From the cell containing the given text, extract its center point as (X, Y) coordinate. 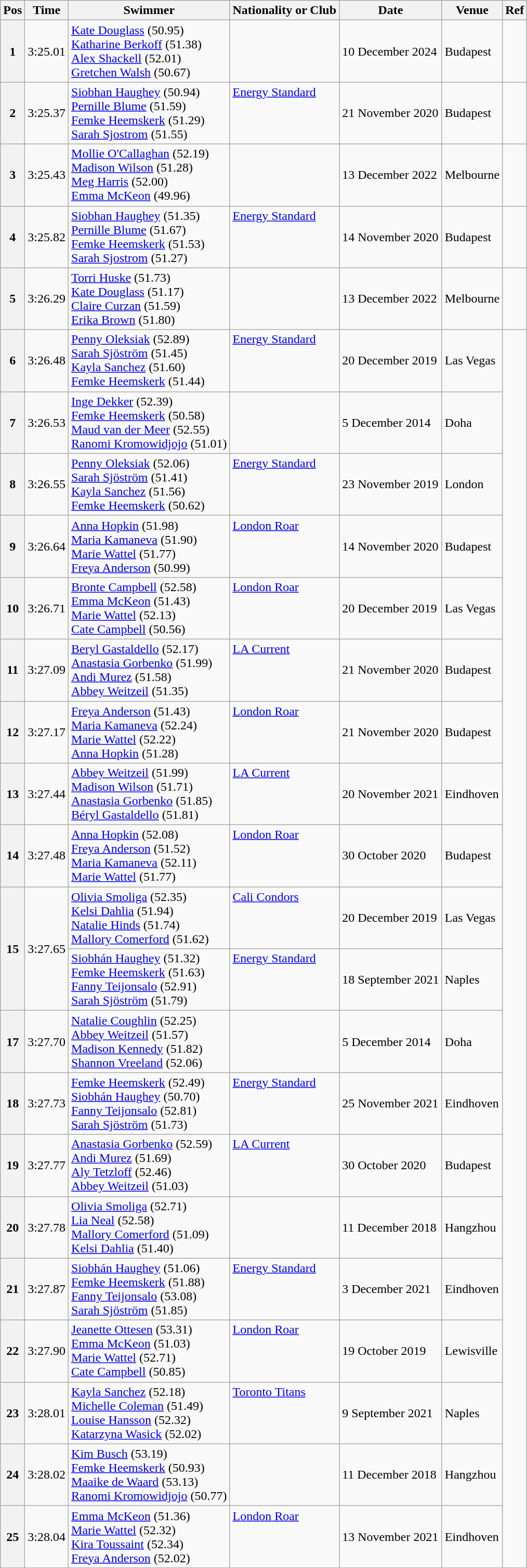
18 (12, 1103)
21 (12, 1289)
3:27.78 (47, 1227)
Beryl Gastaldello (52.17)Anastasia Gorbenko (51.99)Andi Murez (51.58)Abbey Weitzeil (51.35) (149, 670)
18 September 2021 (391, 979)
3:26.48 (47, 361)
Olivia Smoliga (52.71)Lia Neal (52.58)Mallory Comerford (51.09)Kelsi Dahlia (51.40) (149, 1227)
Kayla Sanchez (52.18)Michelle Coleman (51.49)Louise Hansson (52.32)Katarzyna Wasick (52.02) (149, 1413)
Siobhan Haughey (51.35)Pernille Blume (51.67)Femke Heemskerk (51.53)Sarah Sjostrom (51.27) (149, 237)
3:26.29 (47, 298)
3:28.02 (47, 1474)
17 (12, 1042)
Femke Heemskerk (52.49)Siobhán Haughey (50.70)Fanny Teijonsalo (52.81)Sarah Sjöström (51.73) (149, 1103)
Bronte Campbell (52.58)Emma McKeon (51.43)Marie Wattel (52.13)Cate Campbell (50.56) (149, 608)
3:25.37 (47, 113)
15 (12, 949)
3:27.48 (47, 856)
3 (12, 175)
8 (12, 485)
Emma McKeon (51.36)Marie Wattel (52.32)Kira Toussaint (52.34)Freya Anderson (52.02) (149, 1537)
Date (391, 10)
Siobhán Haughey (51.32)Femke Heemskerk (51.63)Fanny Teijonsalo (52.91)Sarah Sjöström (51.79) (149, 979)
3:27.90 (47, 1351)
Inge Dekker (52.39)Femke Heemskerk (50.58)Maud van der Meer (52.55)Ranomi Kromowidjojo (51.01) (149, 422)
Anastasia Gorbenko (52.59)Andi Murez (51.69)Aly Tetzloff (52.46)Abbey Weitzeil (51.03) (149, 1166)
Nationality or Club (285, 10)
3:25.43 (47, 175)
Time (47, 10)
10 (12, 608)
Siobhán Haughey (51.06)Femke Heemskerk (51.88)Fanny Teijonsalo (53.08)Sarah Sjöström (51.85) (149, 1289)
5 (12, 298)
Mollie O'Callaghan (52.19)Madison Wilson (51.28)Meg Harris (52.00)Emma McKeon (49.96) (149, 175)
14 (12, 856)
Swimmer (149, 10)
3:26.64 (47, 546)
3:27.09 (47, 670)
3:26.53 (47, 422)
Penny Oleksiak (52.06)Sarah Sjöström (51.41)Kayla Sanchez (51.56)Femke Heemskerk (50.62) (149, 485)
Venue (472, 10)
Abbey Weitzeil (51.99)Madison Wilson (51.71)Anastasia Gorbenko (51.85)Béryl Gastaldello (51.81) (149, 794)
2 (12, 113)
Lewisville (472, 1351)
9 September 2021 (391, 1413)
25 November 2021 (391, 1103)
Freya Anderson (51.43)Maria Kamaneva (52.24)Marie Wattel (52.22)Anna Hopkin (51.28) (149, 732)
3:27.77 (47, 1166)
25 (12, 1537)
Ref (515, 10)
13 (12, 794)
Jeanette Ottesen (53.31)Emma McKeon (51.03)Marie Wattel (52.71)Cate Campbell (50.85) (149, 1351)
3:27.65 (47, 949)
3:28.01 (47, 1413)
3:27.17 (47, 732)
19 (12, 1166)
12 (12, 732)
3 December 2021 (391, 1289)
3:27.70 (47, 1042)
Anna Hopkin (52.08)Freya Anderson (51.52)Maria Kamaneva (52.11)Marie Wattel (51.77) (149, 856)
20 November 2021 (391, 794)
20 (12, 1227)
Pos (12, 10)
11 (12, 670)
London (472, 485)
3:26.71 (47, 608)
Torri Huske (51.73)Kate Douglass (51.17)Claire Curzan (51.59)Erika Brown (51.80) (149, 298)
Siobhan Haughey (50.94)Pernille Blume (51.59)Femke Heemskerk (51.29)Sarah Sjostrom (51.55) (149, 113)
3:27.87 (47, 1289)
23 (12, 1413)
Cali Condors (285, 918)
3:27.44 (47, 794)
3:27.73 (47, 1103)
23 November 2019 (391, 485)
Natalie Coughlin (52.25)Abbey Weitzeil (51.57)Madison Kennedy (51.82)Shannon Vreeland (52.06) (149, 1042)
Olivia Smoliga (52.35)Kelsi Dahlia (51.94)Natalie Hinds (51.74)Mallory Comerford (51.62) (149, 918)
3:28.04 (47, 1537)
Kate Douglass (50.95)Katharine Berkoff (51.38)Alex Shackell (52.01)Gretchen Walsh (50.67) (149, 51)
Toronto Titans (285, 1413)
3:25.82 (47, 237)
24 (12, 1474)
13 November 2021 (391, 1537)
3:25.01 (47, 51)
9 (12, 546)
Penny Oleksiak (52.89)Sarah Sjöström (51.45)Kayla Sanchez (51.60)Femke Heemskerk (51.44) (149, 361)
Kim Busch (53.19)Femke Heemskerk (50.93)Maaike de Waard (53.13)Ranomi Kromowidjojo (50.77) (149, 1474)
3:26.55 (47, 485)
10 December 2024 (391, 51)
4 (12, 237)
19 October 2019 (391, 1351)
Anna Hopkin (51.98)Maria Kamaneva (51.90)Marie Wattel (51.77)Freya Anderson (50.99) (149, 546)
1 (12, 51)
6 (12, 361)
22 (12, 1351)
7 (12, 422)
